Capture the cell that displays the provided text and extract its [X, Y] central coordinate. 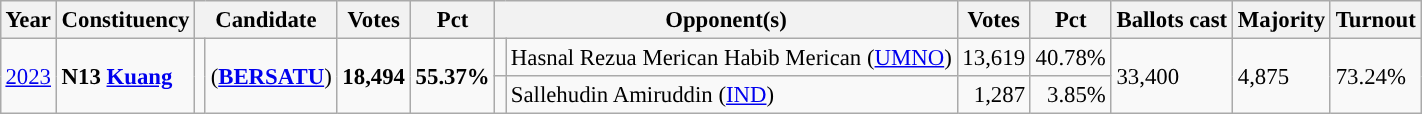
Opponent(s) [726, 20]
40.78% [1070, 57]
Majority [1281, 20]
4,875 [1281, 76]
3.85% [1070, 95]
18,494 [374, 76]
Turnout [1376, 20]
Constituency [125, 20]
(BERSATU) [271, 76]
Ballots cast [1172, 20]
N13 Kuang [125, 76]
73.24% [1376, 76]
33,400 [1172, 76]
Sallehudin Amiruddin (IND) [732, 95]
1,287 [994, 95]
13,619 [994, 57]
Hasnal Rezua Merican Habib Merican (UMNO) [732, 57]
Year [28, 20]
Candidate [266, 20]
2023 [28, 76]
55.37% [452, 76]
